Search for the cell housing the specified text and yield its (X, Y) center coordinate. 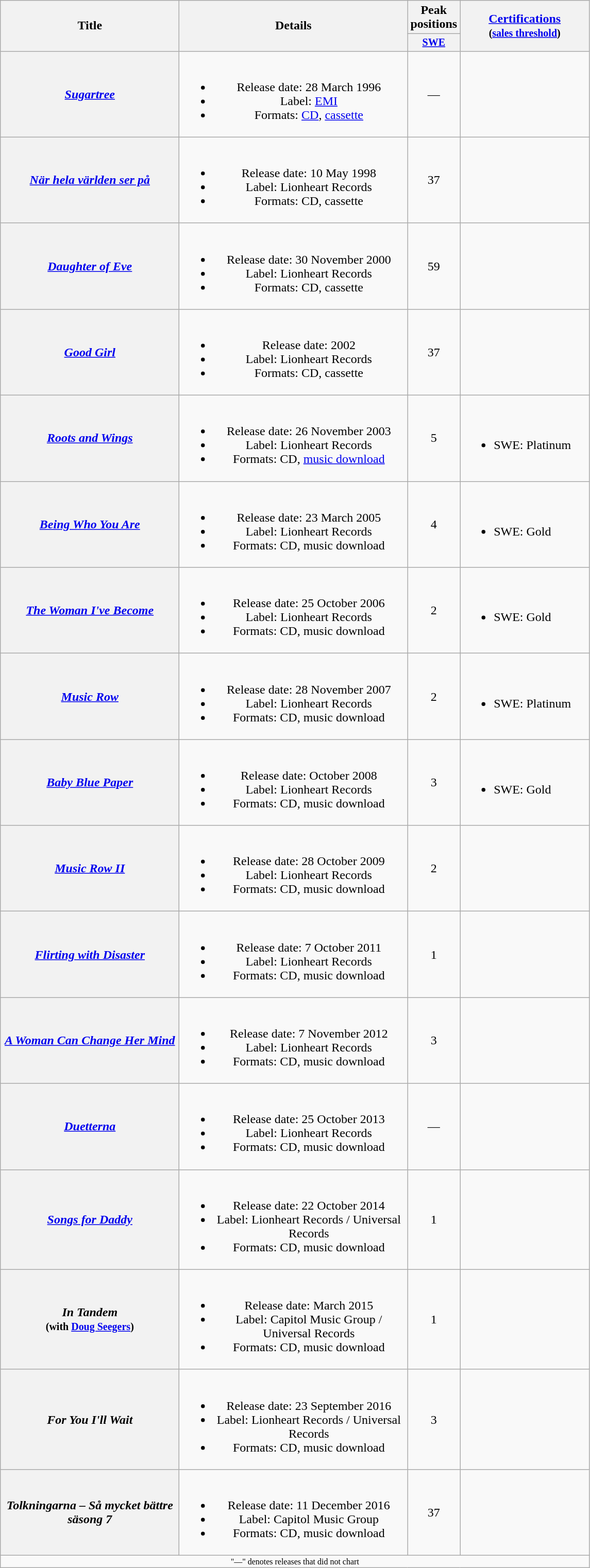
Sugartree (90, 94)
"—" denotes releases that did not chart (295, 1561)
Songs for Daddy (90, 1219)
Peak positions (434, 18)
Release date: 30 November 2000Label: Lionheart RecordsFormats: CD, cassette (294, 266)
Release date: March 2015Label: Capitol Music Group / Universal RecordsFormats: CD, music download (294, 1319)
Release date: 26 November 2003Label: Lionheart RecordsFormats: CD, music download (294, 439)
Certifications(sales threshold) (525, 26)
Tolkningarna – Så mycket bättre säsong 7 (90, 1512)
Music Row (90, 696)
Release date: 28 March 1996Label: EMIFormats: CD, cassette (294, 94)
4 (434, 524)
Duetterna (90, 1127)
Details (294, 26)
Release date: 10 May 1998Label: Lionheart RecordsFormats: CD, cassette (294, 180)
Release date: 25 October 2006Label: Lionheart RecordsFormats: CD, music download (294, 611)
Music Row II (90, 868)
Release date: 28 November 2007Label: Lionheart RecordsFormats: CD, music download (294, 696)
Daughter of Eve (90, 266)
Release date: 7 November 2012Label: Lionheart RecordsFormats: CD, music download (294, 1040)
Baby Blue Paper (90, 783)
Roots and Wings (90, 439)
Being Who You Are (90, 524)
Release date: 25 October 2013Label: Lionheart RecordsFormats: CD, music download (294, 1127)
A Woman Can Change Her Mind (90, 1040)
Flirting with Disaster (90, 955)
Release date: 22 October 2014Label: Lionheart Records / Universal RecordsFormats: CD, music download (294, 1219)
Good Girl (90, 352)
Release date: 11 December 2016Label: Capitol Music GroupFormats: CD, music download (294, 1512)
Release date: 23 September 2016Label: Lionheart Records / Universal RecordsFormats: CD, music download (294, 1419)
Release date: 2002Label: Lionheart RecordsFormats: CD, cassette (294, 352)
In Tandem (with Doug Seegers) (90, 1319)
När hela världen ser på (90, 180)
SWE (434, 42)
Release date: October 2008Label: Lionheart RecordsFormats: CD, music download (294, 783)
The Woman I've Become (90, 611)
Release date: 7 October 2011Label: Lionheart RecordsFormats: CD, music download (294, 955)
Release date: 23 March 2005Label: Lionheart RecordsFormats: CD, music download (294, 524)
5 (434, 439)
59 (434, 266)
For You I'll Wait (90, 1419)
Title (90, 26)
Release date: 28 October 2009Label: Lionheart RecordsFormats: CD, music download (294, 868)
